For the text-containing cell, return its midpoint in [x, y] coordinate format. 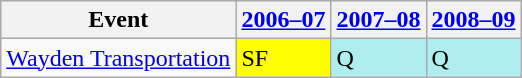
SF [284, 58]
Wayden Transportation [118, 58]
2006–07 [284, 20]
2008–09 [474, 20]
2007–08 [378, 20]
Event [118, 20]
